Provide the [x, y] coordinate of the cell's center where the given text is located.  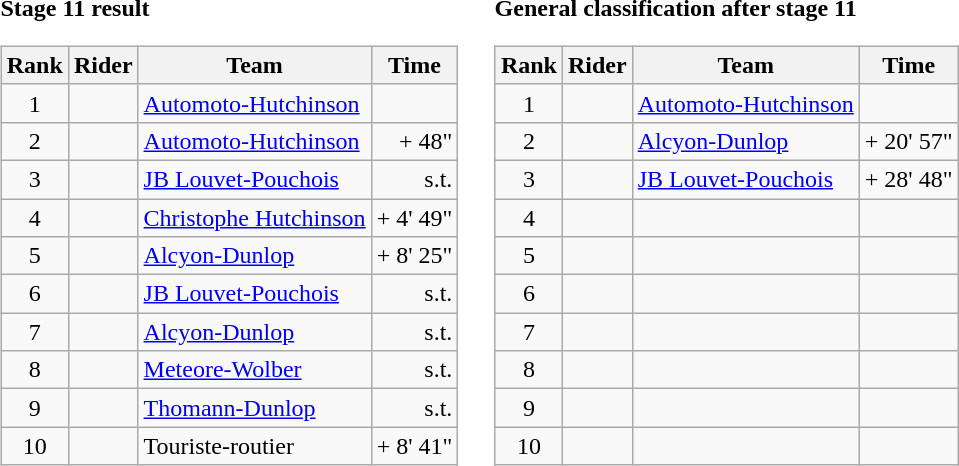
Thomann-Dunlop [254, 408]
+ 8' 25" [414, 256]
+ 48" [414, 141]
+ 8' 41" [414, 446]
+ 20' 57" [908, 141]
Touriste-routier [254, 446]
+ 28' 48" [908, 179]
Meteore-Wolber [254, 370]
Christophe Hutchinson [254, 217]
+ 4' 49" [414, 217]
